Output the (X, Y) coordinate of the center of the cell containing the given text.  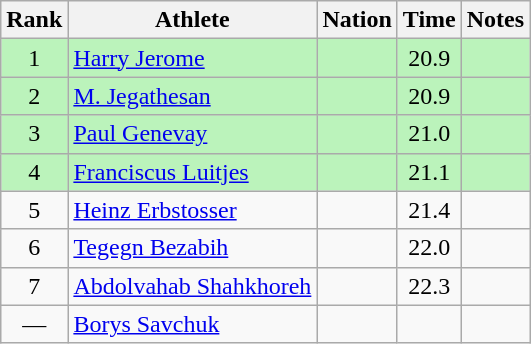
Rank (34, 20)
Tegegn Bezabih (192, 248)
3 (34, 134)
5 (34, 210)
7 (34, 286)
Paul Genevay (192, 134)
21.4 (429, 210)
6 (34, 248)
Harry Jerome (192, 58)
1 (34, 58)
Abdolvahab Shahkhoreh (192, 286)
Borys Savchuk (192, 324)
21.0 (429, 134)
22.3 (429, 286)
— (34, 324)
Nation (357, 20)
4 (34, 172)
Heinz Erbstosser (192, 210)
M. Jegathesan (192, 96)
Athlete (192, 20)
2 (34, 96)
22.0 (429, 248)
Franciscus Luitjes (192, 172)
Time (429, 20)
Notes (495, 20)
21.1 (429, 172)
